Find where the given text appears and provide that cell's center as [X, Y] coordinate. 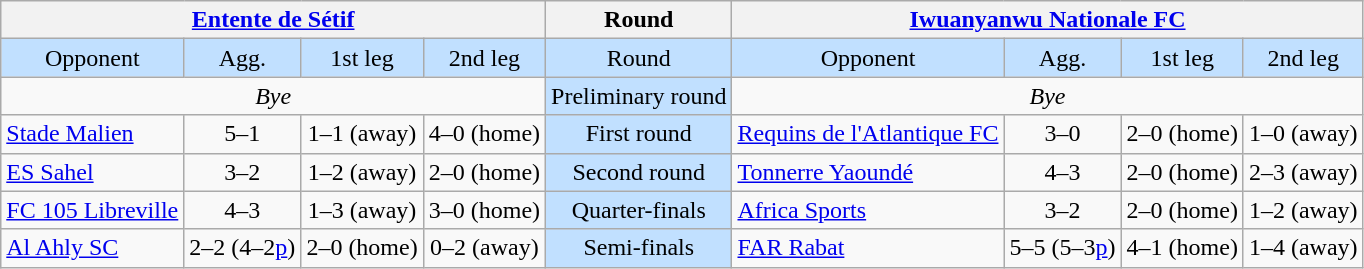
Stade Malien [92, 134]
ES Sahel [92, 172]
1–0 (away) [1303, 134]
Second round [639, 172]
3–0 (home) [484, 210]
Al Ahly SC [92, 248]
5–1 [242, 134]
1–1 (away) [362, 134]
Quarter-finals [639, 210]
1–3 (away) [362, 210]
Iwuanyanwu Nationale FC [1048, 20]
4–1 (home) [1182, 248]
1–4 (away) [1303, 248]
FC 105 Libreville [92, 210]
0–2 (away) [484, 248]
Preliminary round [639, 96]
First round [639, 134]
Requins de l'Atlantique FC [868, 134]
Semi-finals [639, 248]
5–5 (5–3p) [1062, 248]
Africa Sports [868, 210]
3–0 [1062, 134]
FAR Rabat [868, 248]
Entente de Sétif [274, 20]
2–3 (away) [1303, 172]
Tonnerre Yaoundé [868, 172]
2–2 (4–2p) [242, 248]
4–0 (home) [484, 134]
